Identify which cell holds the provided text, then report its (x, y) central coordinate. 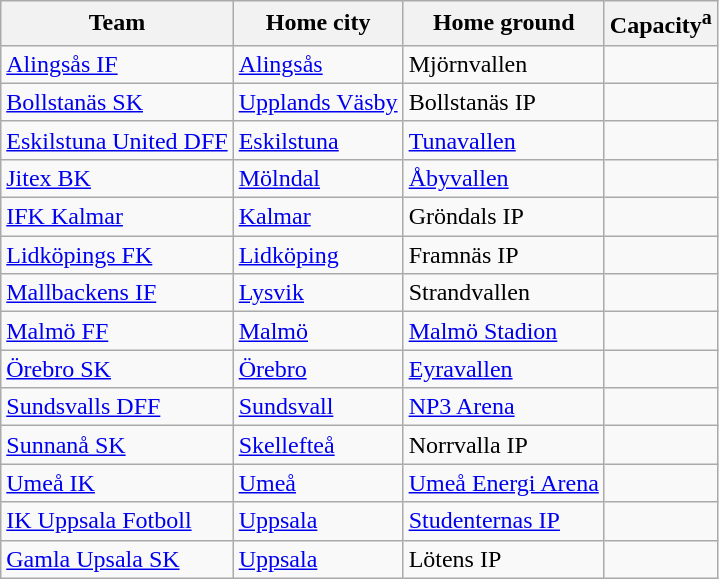
Alingsås (318, 64)
Lidköpings FK (117, 255)
IK Uppsala Fotboll (117, 521)
Norrvalla IP (504, 445)
Sundsvall (318, 407)
Mallbackens IF (117, 293)
IFK Kalmar (117, 217)
Strandvallen (504, 293)
Sunnanå SK (117, 445)
Framnäs IP (504, 255)
Home ground (504, 24)
Umeå (318, 483)
Mölndal (318, 178)
Eyravallen (504, 369)
Örebro (318, 369)
Mjörnvallen (504, 64)
Upplands Väsby (318, 102)
Kalmar (318, 217)
Umeå Energi Arena (504, 483)
Studenternas IP (504, 521)
Örebro SK (117, 369)
Jitex BK (117, 178)
Sundsvalls DFF (117, 407)
Lysvik (318, 293)
Gamla Upsala SK (117, 559)
Eskilstuna (318, 140)
Gröndals IP (504, 217)
Lötens IP (504, 559)
NP3 Arena (504, 407)
Tunavallen (504, 140)
Malmö FF (117, 331)
Alingsås IF (117, 64)
Eskilstuna United DFF (117, 140)
Home city (318, 24)
Team (117, 24)
Åbyvallen (504, 178)
Bollstanäs IP (504, 102)
Bollstanäs SK (117, 102)
Malmö (318, 331)
Lidköping (318, 255)
Skellefteå (318, 445)
Malmö Stadion (504, 331)
Capacitya (660, 24)
Umeå IK (117, 483)
